Determine the (X, Y) coordinate at the center of the cell enclosing the given text.  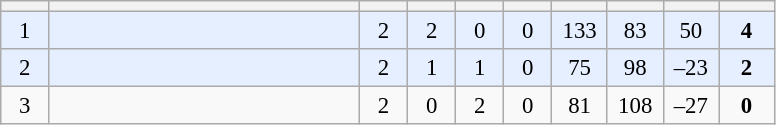
4 (747, 31)
108 (635, 106)
3 (25, 106)
133 (580, 31)
75 (580, 68)
98 (635, 68)
81 (580, 106)
83 (635, 31)
–27 (691, 106)
50 (691, 31)
–23 (691, 68)
